Find where the given text appears and provide that cell's center as (x, y) coordinate. 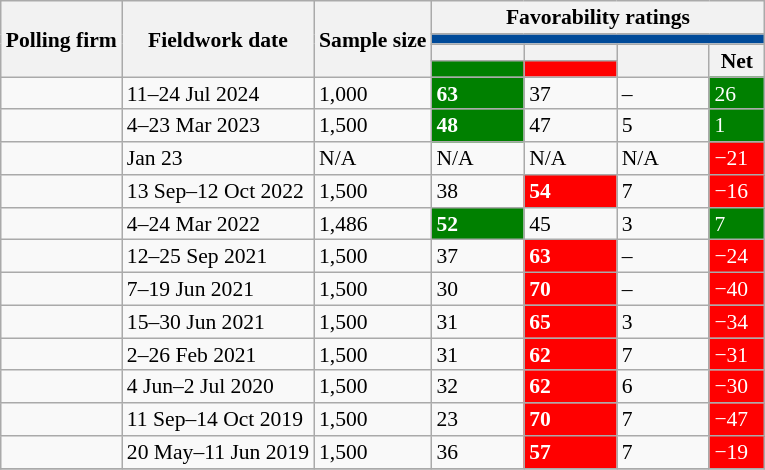
57 (570, 452)
−34 (736, 322)
11–24 Jul 2024 (218, 94)
52 (478, 224)
−21 (736, 158)
−16 (736, 192)
4–24 Mar 2022 (218, 224)
7–19 Jun 2021 (218, 288)
Fieldwork date (218, 38)
1,000 (372, 94)
−47 (736, 420)
23 (478, 420)
20 May–11 Jun 2019 (218, 452)
13 Sep–12 Oct 2022 (218, 192)
4–23 Mar 2023 (218, 126)
−40 (736, 288)
47 (570, 126)
45 (570, 224)
26 (736, 94)
32 (478, 386)
Jan 23 (218, 158)
54 (570, 192)
15–30 Jun 2021 (218, 322)
−19 (736, 452)
Polling firm (62, 38)
Net (736, 60)
1 (736, 126)
−30 (736, 386)
6 (664, 386)
−24 (736, 256)
1,486 (372, 224)
36 (478, 452)
4 Jun–2 Jul 2020 (218, 386)
5 (664, 126)
12–25 Sep 2021 (218, 256)
Favorability ratings (598, 18)
−31 (736, 354)
38 (478, 192)
Sample size (372, 38)
48 (478, 126)
2–26 Feb 2021 (218, 354)
65 (570, 322)
11 Sep–14 Oct 2019 (218, 420)
30 (478, 288)
